Locate the cell with the specified text and output its [x, y] center coordinate. 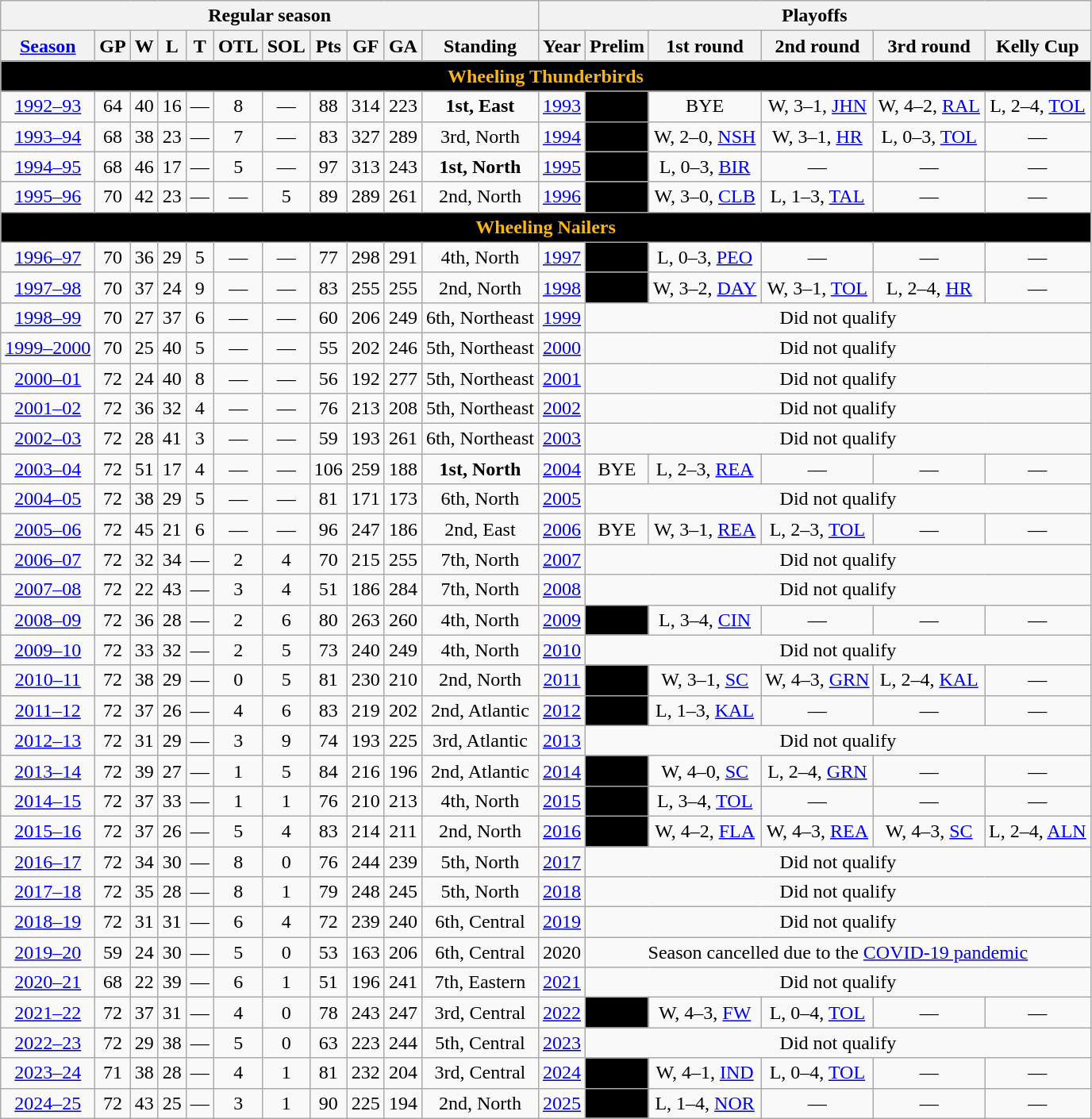
Wheeling Nailers [546, 227]
L, 0–3, PEO [705, 257]
1994 [562, 137]
41 [171, 439]
2023–24 [48, 1073]
2025 [562, 1103]
192 [365, 379]
2000 [562, 348]
2005 [562, 499]
W, 3–1, SC [705, 680]
2019 [562, 922]
L, 2–4, GRN [817, 771]
L, 2–4, HR [929, 287]
GA [403, 46]
1995–96 [48, 197]
2023 [562, 1043]
2024 [562, 1073]
2nd, East [479, 529]
W, 3–1, TOL [817, 287]
T [200, 46]
2012 [562, 710]
71 [113, 1073]
2003 [562, 439]
2018–19 [48, 922]
2018 [562, 892]
L, 2–3, REA [705, 469]
Playoffs [814, 16]
2004–05 [48, 499]
2021–22 [48, 1013]
L, 3–4, TOL [705, 801]
219 [365, 710]
313 [365, 167]
248 [365, 892]
88 [329, 106]
2008 [562, 590]
2015 [562, 801]
W, 4–3, REA [817, 831]
2013–14 [48, 771]
L, 3–4, CIN [705, 620]
230 [365, 680]
2006 [562, 529]
211 [403, 831]
2016–17 [48, 861]
245 [403, 892]
2014–15 [48, 801]
6th, North [479, 499]
246 [403, 348]
60 [329, 317]
90 [329, 1103]
56 [329, 379]
3rd, North [479, 137]
1999–2000 [48, 348]
W, 4–3, GRN [817, 680]
W, 4–2, FLA [705, 831]
2013 [562, 740]
173 [403, 499]
2011 [562, 680]
7th, Eastern [479, 982]
Kelly Cup [1037, 46]
2007 [562, 559]
7 [238, 137]
78 [329, 1013]
2019–20 [48, 952]
74 [329, 740]
1999 [562, 317]
L, 1–3, KAL [705, 710]
1st, East [479, 106]
2016 [562, 831]
L, 0–3, TOL [929, 137]
298 [365, 257]
W, 3–1, JHN [817, 106]
2017–18 [48, 892]
45 [144, 529]
2002–03 [48, 439]
OTL [238, 46]
W, 3–1, REA [705, 529]
GP [113, 46]
1997–98 [48, 287]
W, 4–0, SC [705, 771]
63 [329, 1043]
215 [365, 559]
5th, Central [479, 1043]
80 [329, 620]
Season cancelled due to the COVID-19 pandemic [838, 952]
Season [48, 46]
2009–10 [48, 650]
L, 1–4, NOR [705, 1103]
Regular season [270, 16]
21 [171, 529]
2004 [562, 469]
1996–97 [48, 257]
L [171, 46]
W, 4–3, FW [705, 1013]
2003–04 [48, 469]
W, 3–2, DAY [705, 287]
314 [365, 106]
216 [365, 771]
46 [144, 167]
Standing [479, 46]
2022 [562, 1013]
Pts [329, 46]
263 [365, 620]
327 [365, 137]
241 [403, 982]
106 [329, 469]
2012–13 [48, 740]
53 [329, 952]
W, 4–1, IND [705, 1073]
2020 [562, 952]
W [144, 46]
171 [365, 499]
2020–21 [48, 982]
W, 2–0, NSH [705, 137]
GF [365, 46]
96 [329, 529]
2010–11 [48, 680]
L, 2–4, KAL [929, 680]
2002 [562, 409]
1993–94 [48, 137]
79 [329, 892]
84 [329, 771]
3rd, Atlantic [479, 740]
1997 [562, 257]
1993 [562, 106]
SOL [286, 46]
2014 [562, 771]
214 [365, 831]
2001 [562, 379]
42 [144, 197]
2010 [562, 650]
97 [329, 167]
Year [562, 46]
73 [329, 650]
1st round [705, 46]
2008–09 [48, 620]
L, 2–4, TOL [1037, 106]
W, 3–0, CLB [705, 197]
2021 [562, 982]
3rd round [929, 46]
204 [403, 1073]
55 [329, 348]
W, 3–1, HR [817, 137]
2000–01 [48, 379]
2006–07 [48, 559]
163 [365, 952]
1996 [562, 197]
2009 [562, 620]
L, 0–3, BIR [705, 167]
L, 2–4, ALN [1037, 831]
W, 4–3, SC [929, 831]
35 [144, 892]
Wheeling Thunderbirds [546, 76]
284 [403, 590]
2024–25 [48, 1103]
1992–93 [48, 106]
2007–08 [48, 590]
277 [403, 379]
2017 [562, 861]
232 [365, 1073]
2005–06 [48, 529]
2022–23 [48, 1043]
89 [329, 197]
2001–02 [48, 409]
260 [403, 620]
2nd round [817, 46]
2011–12 [48, 710]
L, 1–3, TAL [817, 197]
16 [171, 106]
259 [365, 469]
1998–99 [48, 317]
W, 4–2, RAL [929, 106]
291 [403, 257]
2015–16 [48, 831]
188 [403, 469]
208 [403, 409]
Prelim [617, 46]
1995 [562, 167]
77 [329, 257]
1998 [562, 287]
64 [113, 106]
194 [403, 1103]
L, 2–3, TOL [817, 529]
1994–95 [48, 167]
